Search for the cell housing the specified text and yield its [x, y] center coordinate. 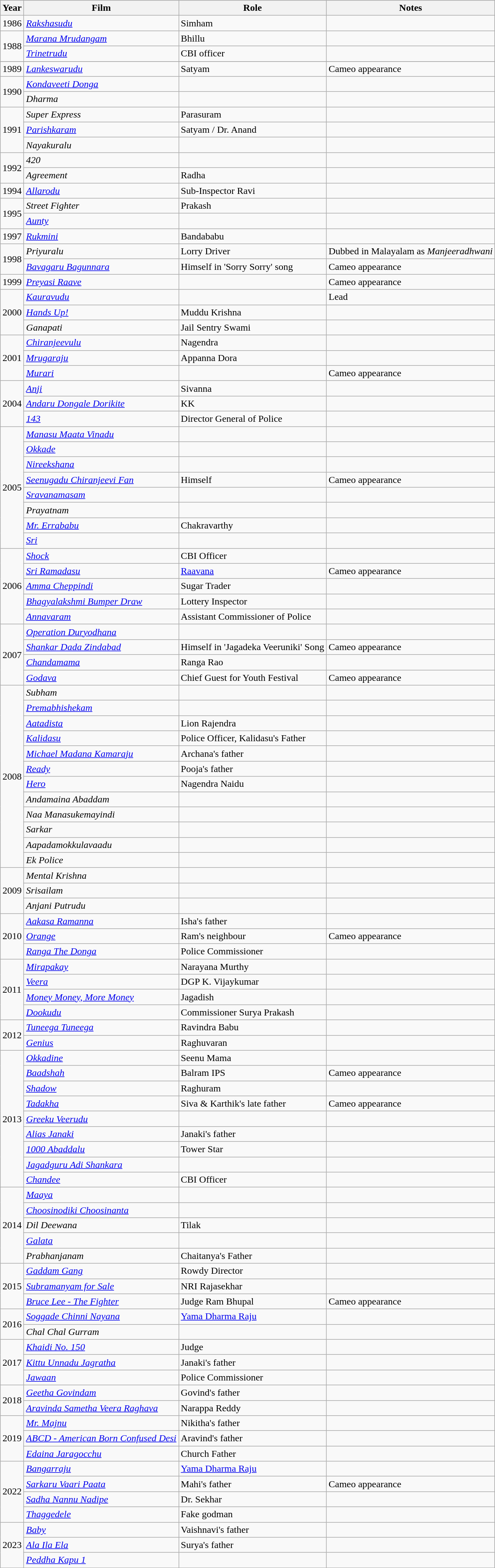
Marana Mrudangam [101, 38]
Sri [101, 541]
2008 [12, 776]
1989 [12, 69]
Khaidi No. 150 [101, 1347]
Lottery Inspector [252, 601]
Aapadamokkulavaadu [101, 845]
Mr. Majnu [101, 1423]
143 [101, 419]
Murari [101, 373]
Notes [411, 8]
Narappa Reddy [252, 1408]
Lion Rajendra [252, 723]
Alias Janaki [101, 1134]
Raghuvaran [252, 1043]
Kalidasu [101, 738]
2009 [12, 890]
Siva & Karthik's late father [252, 1103]
Himself in 'Jagadeka Veeruniki' Song [252, 647]
Lorry Driver [252, 251]
Aakasa Ramanna [101, 921]
Hands Up! [101, 312]
Simham [252, 23]
Chandee [101, 1180]
Super Express [101, 114]
Jagadish [252, 997]
Premabhishekam [101, 708]
Veera [101, 982]
Mirapakay [101, 967]
Nikitha's father [252, 1423]
Police Officer, Kalidasu's Father [252, 738]
Baadshah [101, 1073]
Year [12, 8]
NRI Rajasekhar [252, 1286]
Ranga Rao [252, 662]
Manasu Maata Vinadu [101, 434]
Ganapati [101, 327]
ABCD - American Born Confused Desi [101, 1438]
Andamaina Abaddam [101, 799]
2023 [12, 1545]
1994 [12, 191]
2013 [12, 1119]
Aunty [101, 221]
Shankar Dada Zindabad [101, 647]
Prabhanjanam [101, 1256]
Srisailam [101, 890]
Agreement [101, 175]
2018 [12, 1400]
Parishkaram [101, 130]
1992 [12, 168]
Mr. Errababu [101, 525]
Chaitanya's Father [252, 1256]
Bhillu [252, 38]
1995 [12, 213]
Isha's father [252, 921]
Radha [252, 175]
Subham [101, 693]
2011 [12, 989]
Sub-Inspector Ravi [252, 191]
Commissioner Surya Prakash [252, 1012]
1986 [12, 23]
Thaggedele [101, 1514]
2014 [12, 1225]
Pooja's father [252, 769]
Mental Krishna [101, 875]
Satyam [252, 69]
Himself [252, 480]
Choosinodiki Choosinanta [101, 1210]
Satyam / Dr. Anand [252, 130]
Himself in 'Sorry Sorry' song [252, 267]
Church Father [252, 1454]
Aatadista [101, 723]
Okkade [101, 449]
Anjani Putrudu [101, 906]
Sri Ramadasu [101, 571]
Nireekshana [101, 465]
Film [101, 8]
Chal Chal Gurram [101, 1332]
2016 [12, 1324]
Street Fighter [101, 206]
Baby [101, 1530]
Tadakha [101, 1103]
Sarkaru Vaari Paata [101, 1484]
Raavana [252, 571]
Subramanyam for Sale [101, 1286]
Vaishnavi's father [252, 1530]
Kauravudu [101, 297]
Aravinda Sametha Veera Raghava [101, 1408]
Muddu Krishna [252, 312]
Tower Star [252, 1149]
Gaddam Gang [101, 1271]
Lead [411, 297]
Nayakuralu [101, 145]
1999 [12, 282]
Kittu Unnadu Jagratha [101, 1362]
Dharma [101, 99]
Andaru Dongale Dorikite [101, 403]
Judge Ram Bhupal [252, 1301]
Parasuram [252, 114]
Surya's father [252, 1545]
Nagendra [252, 343]
2004 [12, 403]
Chakravarthy [252, 525]
Operation Duryodhana [101, 632]
Peddha Kapu 1 [101, 1560]
2000 [12, 312]
Prayatnam [101, 510]
Bruce Lee - The Fighter [101, 1301]
Lankeswarudu [101, 69]
2007 [12, 654]
Seenugadu Chiranjeevi Fan [101, 480]
Govind's father [252, 1392]
Kondaveeti Donga [101, 84]
Sugar Trader [252, 586]
Sarkar [101, 830]
Shadow [101, 1088]
Narayana Murthy [252, 967]
Okkadine [101, 1058]
2005 [12, 487]
Appanna Dora [252, 358]
2006 [12, 586]
Anji [101, 388]
Ek Police [101, 860]
Sivanna [252, 388]
2017 [12, 1362]
Rakshasudu [101, 23]
Edaina Jaragocchu [101, 1454]
Genius [101, 1043]
2012 [12, 1035]
Michael Madana Kamaraju [101, 754]
Preyasi Raave [101, 282]
Balram IPS [252, 1073]
Godava [101, 678]
Ranga The Donga [101, 952]
Dil Deewana [101, 1225]
1988 [12, 46]
Ram's neighbour [252, 936]
1991 [12, 130]
Trinetrudu [101, 54]
Annavaram [101, 616]
Rowdy Director [252, 1271]
Jagadguru Adi Shankara [101, 1165]
Shock [101, 556]
Bhagyalakshmi Bumper Draw [101, 601]
Nagendra Naidu [252, 784]
420 [101, 160]
2001 [12, 358]
Raghuram [252, 1088]
Ala Ila Ela [101, 1545]
Hero [101, 784]
Sravanamasam [101, 495]
Ready [101, 769]
Bangarraju [101, 1469]
Archana's father [252, 754]
Galata [101, 1241]
Seenu Mama [252, 1058]
Chandamama [101, 662]
Maaya [101, 1195]
2010 [12, 936]
KK [252, 403]
Amma Cheppindi [101, 586]
1990 [12, 92]
Jail Sentry Swami [252, 327]
Mrugaraju [101, 358]
Mahi's father [252, 1484]
Fake godman [252, 1514]
Rukmini [101, 236]
Director General of Police [252, 419]
1000 Abaddalu [101, 1149]
Allarodu [101, 191]
Soggade Chinni Nayana [101, 1317]
Tilak [252, 1225]
Dookudu [101, 1012]
Bandababu [252, 236]
Judge [252, 1347]
Bavagaru Bagunnara [101, 267]
Role [252, 8]
Jawaan [101, 1377]
Aravind's father [252, 1438]
Prakash [252, 206]
DGP K. Vijaykumar [252, 982]
Naa Manasukemayindi [101, 814]
1997 [12, 236]
2022 [12, 1492]
Sadha Nannu Nadipe [101, 1499]
2015 [12, 1286]
CBI officer [252, 54]
Priyuralu [101, 251]
2019 [12, 1438]
Geetha Govindam [101, 1392]
Money Money, More Money [101, 997]
Dr. Sekhar [252, 1499]
Chiranjeevulu [101, 343]
Tuneega Tuneega [101, 1027]
Ravindra Babu [252, 1027]
Dubbed in Malayalam as Manjeeradhwani [411, 251]
Assistant Commissioner of Police [252, 616]
Greeku Veerudu [101, 1119]
1998 [12, 259]
Chief Guest for Youth Festival [252, 678]
Orange [101, 936]
